Pinpoint the cell where the given text exists, returning its [X, Y] midpoint coordinate. 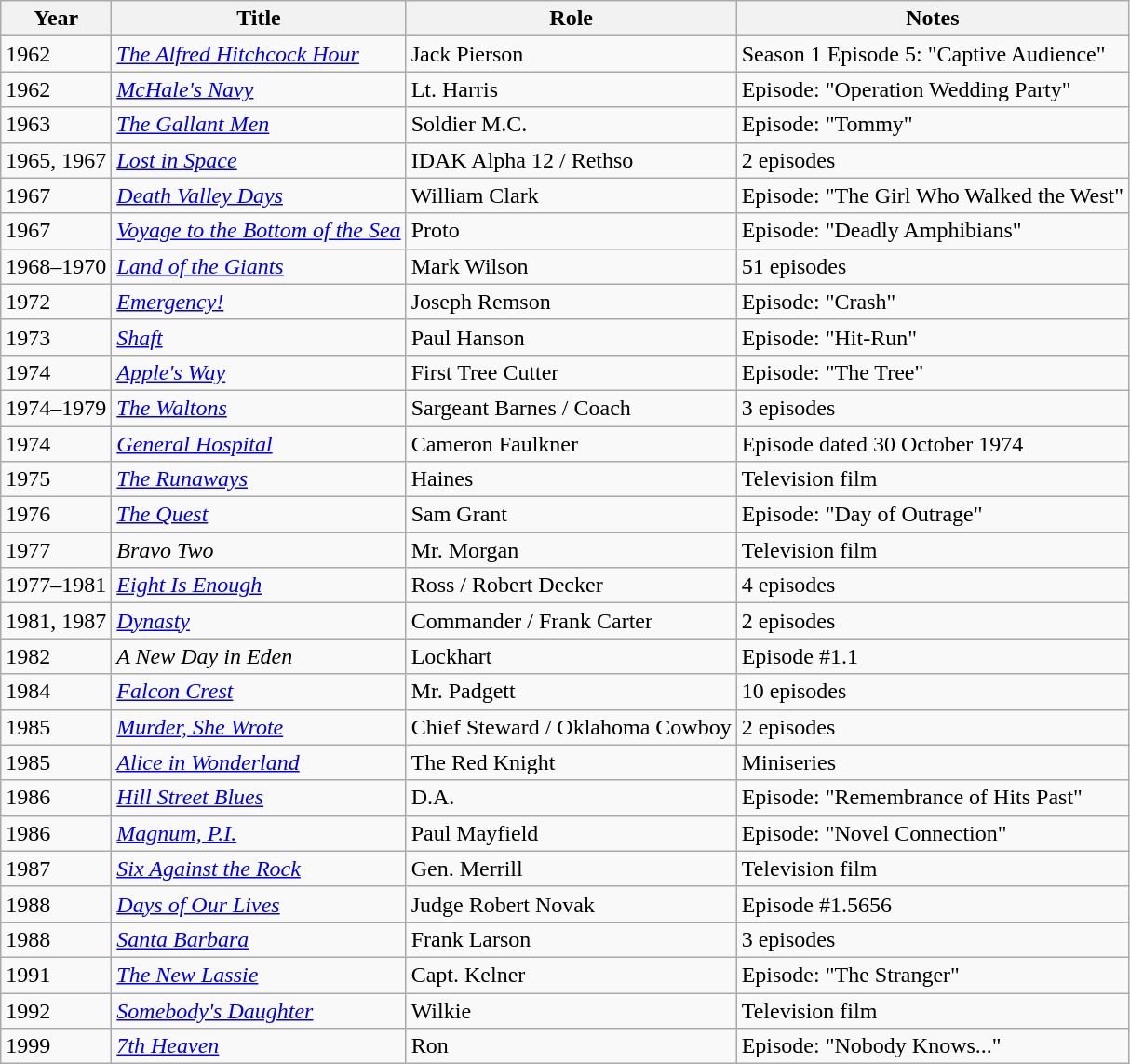
Role [572, 19]
A New Day in Eden [259, 656]
1974–1979 [56, 408]
Lockhart [572, 656]
Episode: "The Tree" [933, 372]
Apple's Way [259, 372]
Mark Wilson [572, 266]
1975 [56, 479]
Joseph Remson [572, 302]
Proto [572, 231]
1968–1970 [56, 266]
Wilkie [572, 1010]
Chief Steward / Oklahoma Cowboy [572, 727]
The Gallant Men [259, 125]
Magnum, P.I. [259, 833]
Episode: "Remembrance of Hits Past" [933, 798]
1982 [56, 656]
Sargeant Barnes / Coach [572, 408]
Six Against the Rock [259, 869]
1977 [56, 550]
Episode: "Tommy" [933, 125]
Somebody's Daughter [259, 1010]
McHale's Navy [259, 89]
Soldier M.C. [572, 125]
Episode: "Day of Outrage" [933, 515]
Cameron Faulkner [572, 444]
Emergency! [259, 302]
1981, 1987 [56, 621]
Paul Mayfield [572, 833]
Episode: "Operation Wedding Party" [933, 89]
Episode: "The Girl Who Walked the West" [933, 195]
Land of the Giants [259, 266]
Alice in Wonderland [259, 762]
7th Heaven [259, 1046]
Mr. Padgett [572, 692]
Lost in Space [259, 160]
1963 [56, 125]
The New Lassie [259, 975]
1972 [56, 302]
Ron [572, 1046]
Shaft [259, 337]
51 episodes [933, 266]
1991 [56, 975]
Episode: "Nobody Knows..." [933, 1046]
IDAK Alpha 12 / Rethso [572, 160]
Episode: "Deadly Amphibians" [933, 231]
Episode dated 30 October 1974 [933, 444]
1999 [56, 1046]
Episode #1.1 [933, 656]
Gen. Merrill [572, 869]
Dynasty [259, 621]
Lt. Harris [572, 89]
Title [259, 19]
William Clark [572, 195]
Episode: "Novel Connection" [933, 833]
1992 [56, 1010]
Episode: "Crash" [933, 302]
Capt. Kelner [572, 975]
Hill Street Blues [259, 798]
Episode: "The Stranger" [933, 975]
Notes [933, 19]
Frank Larson [572, 939]
1976 [56, 515]
Bravo Two [259, 550]
D.A. [572, 798]
Eight Is Enough [259, 586]
1965, 1967 [56, 160]
Miniseries [933, 762]
Sam Grant [572, 515]
Mr. Morgan [572, 550]
1973 [56, 337]
Episode: "Hit-Run" [933, 337]
Santa Barbara [259, 939]
Paul Hanson [572, 337]
Jack Pierson [572, 54]
Episode #1.5656 [933, 904]
1987 [56, 869]
Judge Robert Novak [572, 904]
Murder, She Wrote [259, 727]
Voyage to the Bottom of the Sea [259, 231]
Commander / Frank Carter [572, 621]
Death Valley Days [259, 195]
The Red Knight [572, 762]
1977–1981 [56, 586]
Season 1 Episode 5: "Captive Audience" [933, 54]
The Alfred Hitchcock Hour [259, 54]
The Quest [259, 515]
Ross / Robert Decker [572, 586]
10 episodes [933, 692]
1984 [56, 692]
Haines [572, 479]
Year [56, 19]
The Waltons [259, 408]
General Hospital [259, 444]
First Tree Cutter [572, 372]
Days of Our Lives [259, 904]
4 episodes [933, 586]
Falcon Crest [259, 692]
The Runaways [259, 479]
